Determine the (x, y) coordinate at the center of the cell enclosing the given text.  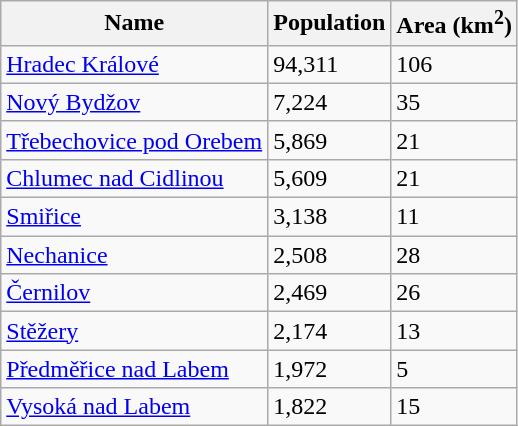
5 (454, 369)
2,174 (330, 331)
94,311 (330, 64)
5,609 (330, 178)
2,469 (330, 293)
Třebechovice pod Orebem (134, 140)
Nechanice (134, 255)
13 (454, 331)
Population (330, 24)
5,869 (330, 140)
Name (134, 24)
35 (454, 102)
Smiřice (134, 217)
26 (454, 293)
Stěžery (134, 331)
Vysoká nad Labem (134, 407)
Černilov (134, 293)
Chlumec nad Cidlinou (134, 178)
106 (454, 64)
1,822 (330, 407)
3,138 (330, 217)
1,972 (330, 369)
Hradec Králové (134, 64)
7,224 (330, 102)
Nový Bydžov (134, 102)
28 (454, 255)
2,508 (330, 255)
11 (454, 217)
Area (km2) (454, 24)
15 (454, 407)
Předměřice nad Labem (134, 369)
